Return the [X, Y] coordinate for the center point of the cell that contains the specified text.  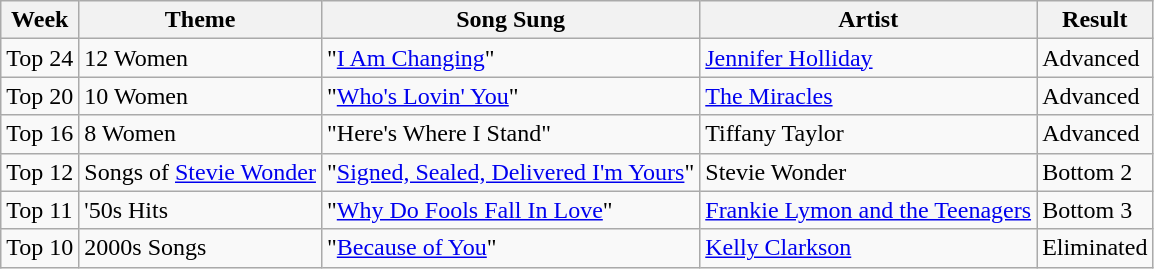
8 Women [200, 134]
"Who's Lovin' You" [510, 96]
Bottom 3 [1095, 210]
"I Am Changing" [510, 58]
Frankie Lymon and the Teenagers [868, 210]
Bottom 2 [1095, 172]
Result [1095, 20]
Top 12 [40, 172]
'50s Hits [200, 210]
Top 10 [40, 248]
Artist [868, 20]
Song Sung [510, 20]
Top 11 [40, 210]
10 Women [200, 96]
Week [40, 20]
"Signed, Sealed, Delivered I'm Yours" [510, 172]
"Because of You" [510, 248]
12 Women [200, 58]
Tiffany Taylor [868, 134]
Theme [200, 20]
Top 20 [40, 96]
Jennifer Holliday [868, 58]
Songs of Stevie Wonder [200, 172]
Eliminated [1095, 248]
Stevie Wonder [868, 172]
Top 16 [40, 134]
2000s Songs [200, 248]
"Here's Where I Stand" [510, 134]
"Why Do Fools Fall In Love" [510, 210]
The Miracles [868, 96]
Kelly Clarkson [868, 248]
Top 24 [40, 58]
